Return the (X, Y) coordinate for the center point of the cell that contains the specified text.  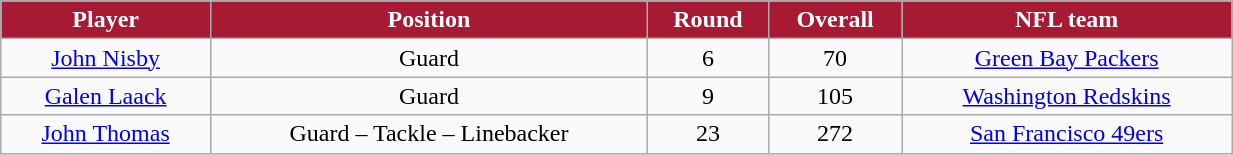
John Nisby (106, 58)
San Francisco 49ers (1067, 134)
Player (106, 20)
Guard – Tackle – Linebacker (428, 134)
Round (708, 20)
23 (708, 134)
John Thomas (106, 134)
272 (836, 134)
105 (836, 96)
Galen Laack (106, 96)
Position (428, 20)
NFL team (1067, 20)
70 (836, 58)
9 (708, 96)
6 (708, 58)
Green Bay Packers (1067, 58)
Washington Redskins (1067, 96)
Overall (836, 20)
